Detect which cell encompasses the target text, then output its [x, y] center coordinate. 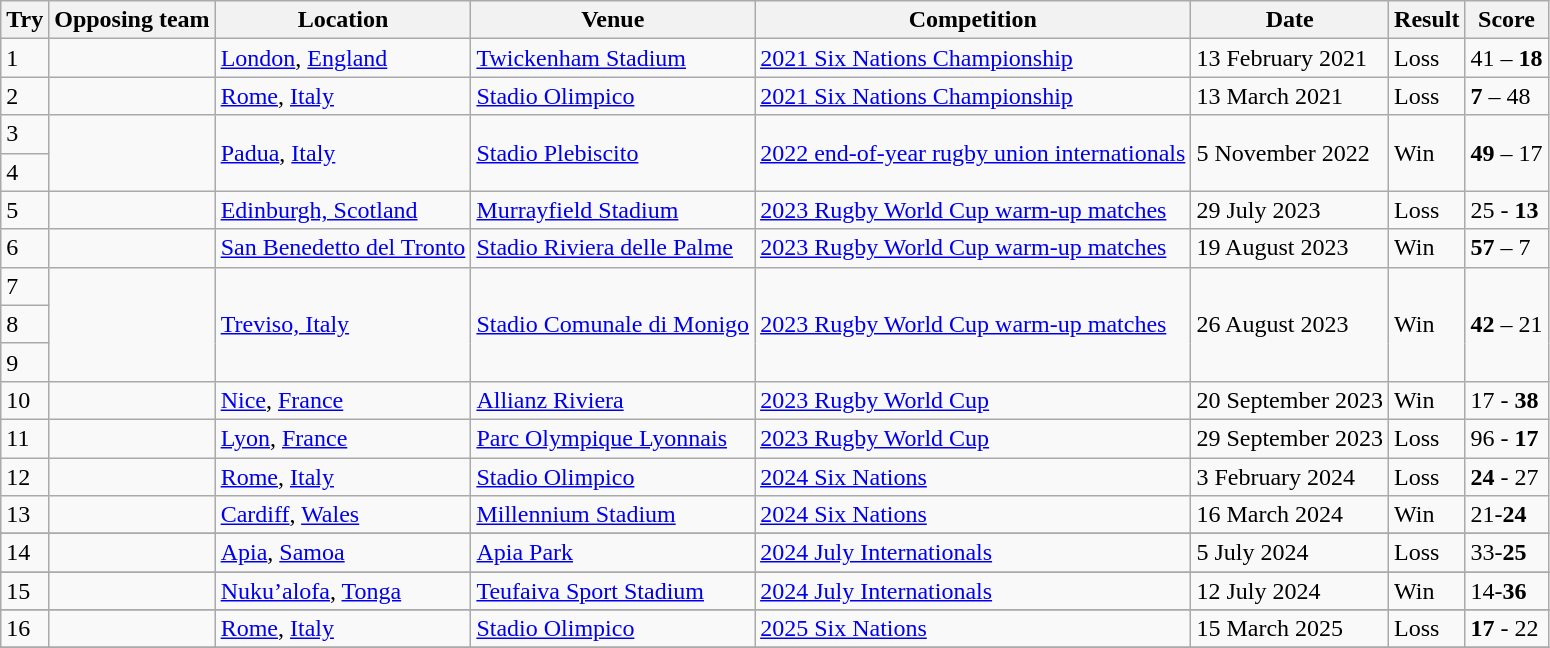
19 August 2023 [1290, 248]
13 [25, 515]
17 - 22 [1506, 629]
12 [25, 477]
12 July 2024 [1290, 591]
57 – 7 [1506, 248]
Stadio Plebiscito [613, 153]
Stadio Comunale di Monigo [613, 324]
10 [25, 400]
24 - 27 [1506, 477]
96 - 17 [1506, 438]
6 [25, 248]
16 March 2024 [1290, 515]
16 [25, 629]
13 February 2021 [1290, 58]
1 [25, 58]
Competition [973, 20]
33-25 [1506, 553]
Parc Olympique Lyonnais [613, 438]
20 September 2023 [1290, 400]
7 [25, 286]
11 [25, 438]
Nuku’alofa, Tonga [343, 591]
Murrayfield Stadium [613, 210]
5 July 2024 [1290, 553]
Stadio Riviera delle Palme [613, 248]
9 [25, 362]
7 – 48 [1506, 96]
2 [25, 96]
15 March 2025 [1290, 629]
San Benedetto del Tronto [343, 248]
49 – 17 [1506, 153]
8 [25, 324]
2025 Six Nations [973, 629]
Location [343, 20]
Try [25, 20]
25 - 13 [1506, 210]
14-36 [1506, 591]
29 September 2023 [1290, 438]
Nice, France [343, 400]
14 [25, 553]
42 – 21 [1506, 324]
Padua, Italy [343, 153]
Result [1427, 20]
London, England [343, 58]
41 – 18 [1506, 58]
Treviso, Italy [343, 324]
21-24 [1506, 515]
Apia, Samoa [343, 553]
17 - 38 [1506, 400]
4 [25, 172]
Date [1290, 20]
Edinburgh, Scotland [343, 210]
Venue [613, 20]
Cardiff, Wales [343, 515]
Allianz Riviera [613, 400]
Teufaiva Sport Stadium [613, 591]
Millennium Stadium [613, 515]
3 February 2024 [1290, 477]
15 [25, 591]
Score [1506, 20]
3 [25, 134]
Lyon, France [343, 438]
Opposing team [132, 20]
2022 end-of-year rugby union internationals [973, 153]
Twickenham Stadium [613, 58]
5 [25, 210]
13 March 2021 [1290, 96]
5 November 2022 [1290, 153]
26 August 2023 [1290, 324]
Apia Park [613, 553]
29 July 2023 [1290, 210]
